Detect which cell encompasses the target text, then output its [X, Y] center coordinate. 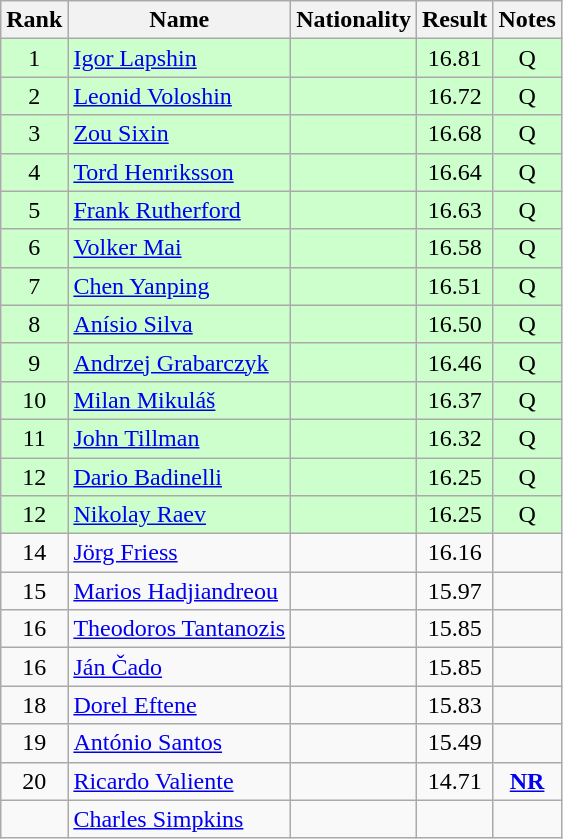
8 [34, 324]
4 [34, 172]
Ricardo Valiente [180, 781]
António Santos [180, 743]
5 [34, 210]
20 [34, 781]
Theodoros Tantanozis [180, 629]
Nikolay Raev [180, 515]
Ján Čado [180, 667]
Chen Yanping [180, 286]
11 [34, 438]
16.68 [454, 134]
14.71 [454, 781]
3 [34, 134]
Milan Mikuláš [180, 400]
15 [34, 591]
Volker Mai [180, 248]
NR [527, 781]
Name [180, 20]
Dorel Eftene [180, 705]
Nationality [354, 20]
Rank [34, 20]
Tord Henriksson [180, 172]
16.72 [454, 96]
Charles Simpkins [180, 819]
16.58 [454, 248]
Zou Sixin [180, 134]
16.37 [454, 400]
16.16 [454, 553]
Result [454, 20]
18 [34, 705]
15.83 [454, 705]
Anísio Silva [180, 324]
16.50 [454, 324]
19 [34, 743]
Andrzej Grabarczyk [180, 362]
16.51 [454, 286]
Marios Hadjiandreou [180, 591]
John Tillman [180, 438]
Jörg Friess [180, 553]
10 [34, 400]
2 [34, 96]
16.32 [454, 438]
14 [34, 553]
Leonid Voloshin [180, 96]
9 [34, 362]
16.46 [454, 362]
Dario Badinelli [180, 477]
Igor Lapshin [180, 58]
6 [34, 248]
Frank Rutherford [180, 210]
7 [34, 286]
15.49 [454, 743]
16.63 [454, 210]
16.81 [454, 58]
1 [34, 58]
15.97 [454, 591]
16.64 [454, 172]
Notes [527, 20]
